Return [X, Y] of the center of cell containing provided text 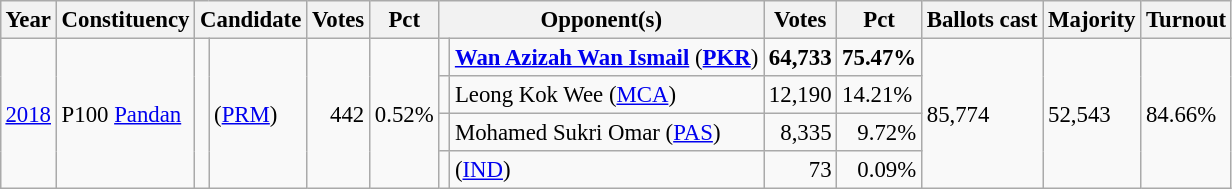
Candidate [251, 20]
84.66% [1186, 113]
Mohamed Sukri Omar (PAS) [607, 133]
(PRM) [258, 113]
0.09% [880, 170]
14.21% [880, 95]
75.47% [880, 57]
85,774 [982, 113]
Wan Azizah Wan Ismail (PKR) [607, 57]
Constituency [125, 20]
8,335 [800, 133]
442 [338, 113]
12,190 [800, 95]
Year [28, 20]
Opponent(s) [602, 20]
64,733 [800, 57]
Leong Kok Wee (MCA) [607, 95]
(IND) [607, 170]
Turnout [1186, 20]
0.52% [404, 113]
2018 [28, 113]
Majority [1092, 20]
52,543 [1092, 113]
73 [800, 170]
Ballots cast [982, 20]
P100 Pandan [125, 113]
9.72% [880, 133]
